Capture the cell that displays the provided text and extract its [X, Y] central coordinate. 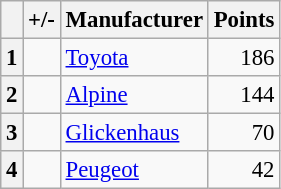
1 [12, 58]
Toyota [134, 58]
3 [12, 133]
144 [244, 95]
Alpine [134, 95]
186 [244, 58]
2 [12, 95]
Manufacturer [134, 20]
42 [244, 170]
Glickenhaus [134, 133]
Peugeot [134, 170]
4 [12, 170]
Points [244, 20]
+/- [42, 20]
70 [244, 133]
